Provide the [x, y] coordinate of the cell's center where the given text is located.  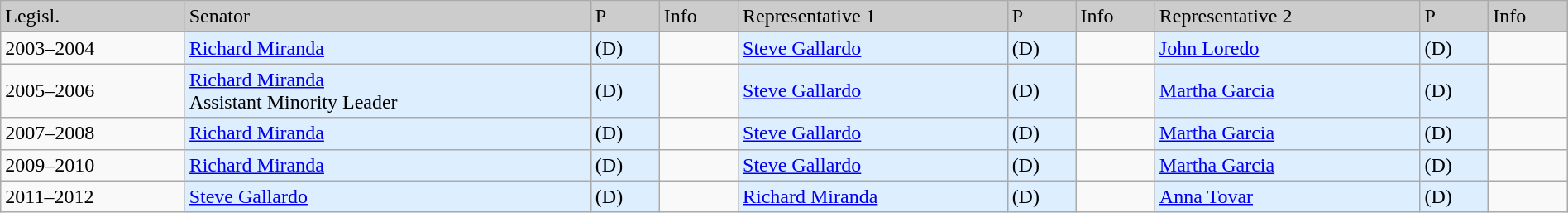
2003–2004 [93, 48]
Representative 1 [872, 17]
John Loredo [1287, 48]
2007–2008 [93, 133]
2009–2010 [93, 165]
2005–2006 [93, 91]
Richard Miranda Assistant Minority Leader [387, 91]
Legisl. [93, 17]
Anna Tovar [1287, 196]
2011–2012 [93, 196]
Representative 2 [1287, 17]
Senator [387, 17]
